Pinpoint the cell where the given text exists, returning its (x, y) midpoint coordinate. 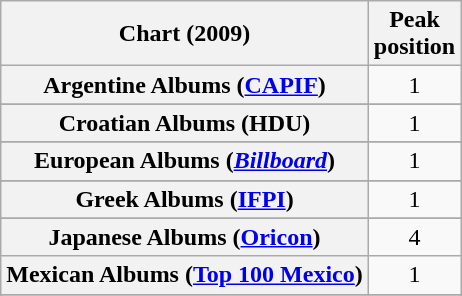
Japanese Albums (Oricon) (185, 237)
Greek Albums (IFPI) (185, 199)
Chart (2009) (185, 34)
Peakposition (414, 34)
4 (414, 237)
Mexican Albums (Top 100 Mexico) (185, 275)
Croatian Albums (HDU) (185, 123)
European Albums (Billboard) (185, 161)
Argentine Albums (CAPIF) (185, 85)
